Return [x, y] of the center of cell containing provided text 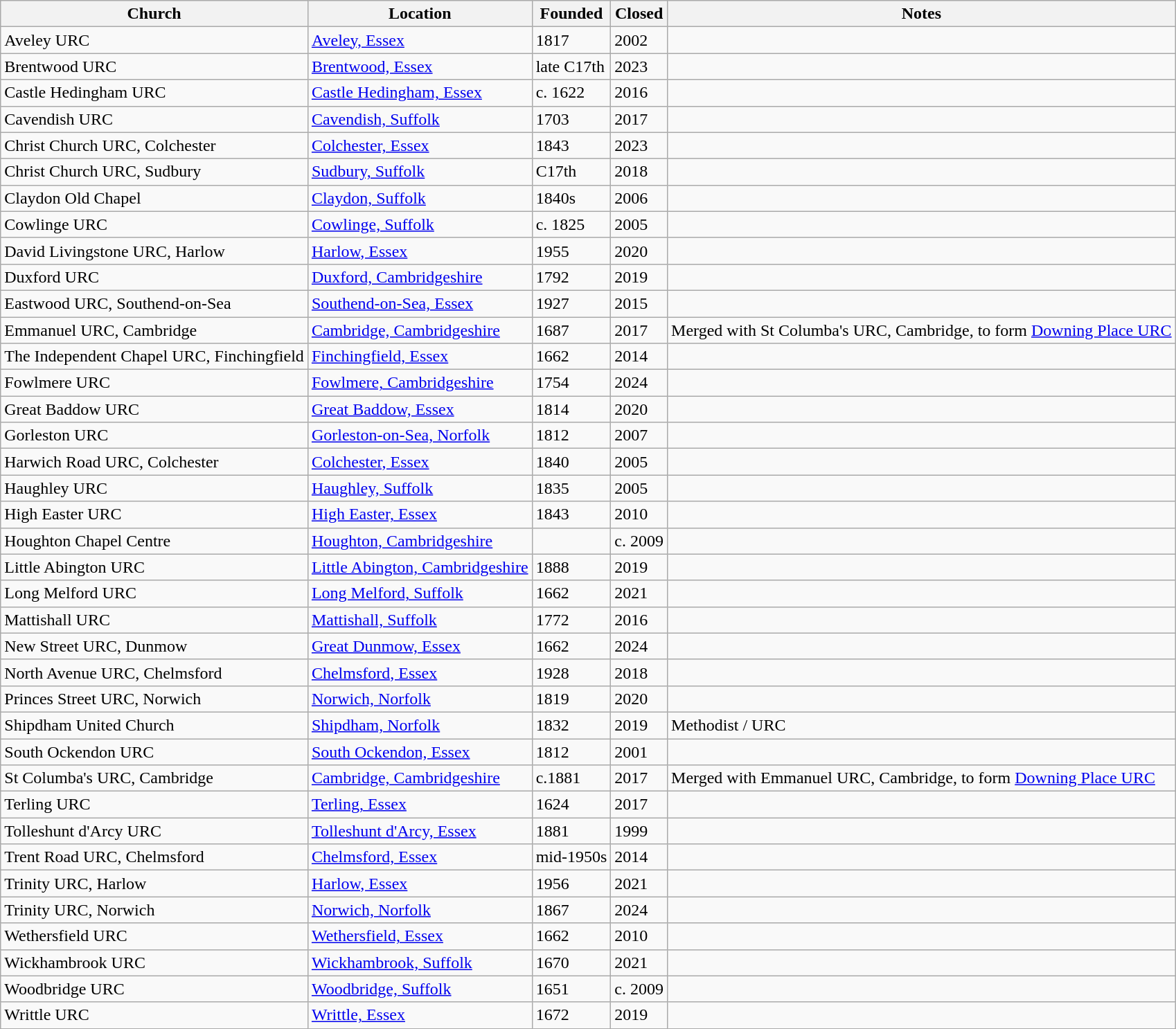
1772 [571, 620]
Little Abington, Cambridgeshire [420, 567]
1881 [571, 831]
Great Baddow URC [154, 409]
Merged with Emmanuel URC, Cambridge, to form Downing Place URC [922, 778]
1832 [571, 725]
New Street URC, Dunmow [154, 646]
1840s [571, 198]
Trinity URC, Norwich [154, 910]
Claydon Old Chapel [154, 198]
1624 [571, 805]
Writtle URC [154, 1015]
Woodbridge URC [154, 989]
Southend-on-Sea, Essex [420, 303]
Fowlmere URC [154, 383]
North Avenue URC, Chelmsford [154, 672]
2006 [639, 198]
1651 [571, 989]
Wickhambrook URC [154, 963]
Woodbridge, Suffolk [420, 989]
Castle Hedingham, Essex [420, 93]
2002 [639, 40]
1687 [571, 330]
Cowlinge, Suffolk [420, 224]
Cowlinge URC [154, 224]
1867 [571, 910]
Christ Church URC, Sudbury [154, 172]
1928 [571, 672]
1814 [571, 409]
Claydon, Suffolk [420, 198]
Haughley, Suffolk [420, 488]
Brentwood URC [154, 66]
Emmanuel URC, Cambridge [154, 330]
Closed [639, 14]
Church [154, 14]
Merged with St Columba's URC, Cambridge, to form Downing Place URC [922, 330]
Aveley URC [154, 40]
Great Baddow, Essex [420, 409]
1792 [571, 277]
Great Dunmow, Essex [420, 646]
Mattishall URC [154, 620]
1835 [571, 488]
Shipdham, Norfolk [420, 725]
Brentwood, Essex [420, 66]
Eastwood URC, Southend-on-Sea [154, 303]
Wickhambrook, Suffolk [420, 963]
Mattishall, Suffolk [420, 620]
1888 [571, 567]
Location [420, 14]
Duxford, Cambridgeshire [420, 277]
C17th [571, 172]
1927 [571, 303]
Tolleshunt d'Arcy, Essex [420, 831]
1819 [571, 699]
1999 [639, 831]
Houghton Chapel Centre [154, 541]
Trent Road URC, Chelmsford [154, 857]
Notes [922, 14]
2015 [639, 303]
High Easter URC [154, 514]
Gorleston URC [154, 436]
Castle Hedingham URC [154, 93]
Princes Street URC, Norwich [154, 699]
Writtle, Essex [420, 1015]
mid-1950s [571, 857]
Little Abington URC [154, 567]
1840 [571, 462]
Haughley URC [154, 488]
Methodist / URC [922, 725]
Duxford URC [154, 277]
1955 [571, 251]
Founded [571, 14]
Cavendish, Suffolk [420, 119]
2007 [639, 436]
Cavendish URC [154, 119]
Trinity URC, Harlow [154, 884]
late C17th [571, 66]
South Ockendon URC [154, 751]
Terling URC [154, 805]
1670 [571, 963]
Gorleston-on-Sea, Norfolk [420, 436]
Terling, Essex [420, 805]
Wethersfield URC [154, 936]
c. 1622 [571, 93]
Wethersfield, Essex [420, 936]
1672 [571, 1015]
St Columba's URC, Cambridge [154, 778]
Harwich Road URC, Colchester [154, 462]
Long Melford, Suffolk [420, 593]
Christ Church URC, Colchester [154, 145]
Tolleshunt d'Arcy URC [154, 831]
2001 [639, 751]
Long Melford URC [154, 593]
1754 [571, 383]
Aveley, Essex [420, 40]
Finchingfield, Essex [420, 357]
David Livingstone URC, Harlow [154, 251]
1817 [571, 40]
Sudbury, Suffolk [420, 172]
1956 [571, 884]
Shipdham United Church [154, 725]
c. 1825 [571, 224]
The Independent Chapel URC, Finchingfield [154, 357]
1703 [571, 119]
Houghton, Cambridgeshire [420, 541]
High Easter, Essex [420, 514]
Fowlmere, Cambridgeshire [420, 383]
South Ockendon, Essex [420, 751]
c.1881 [571, 778]
